From the cell containing the given text, extract its center point as (X, Y) coordinate. 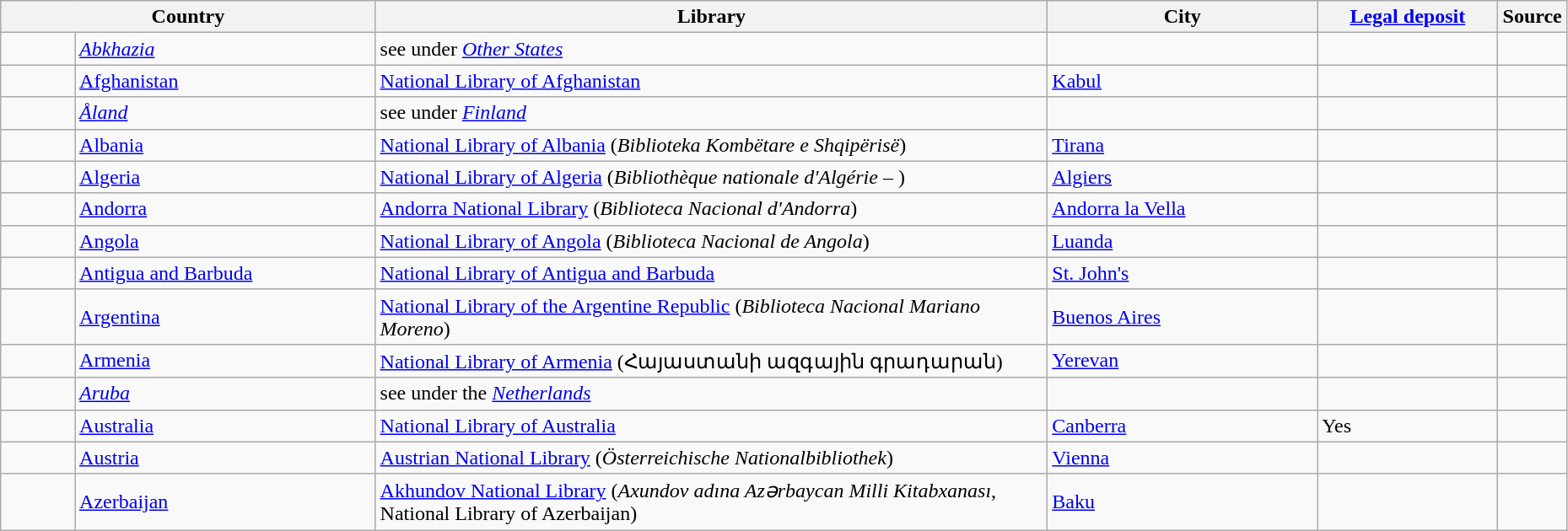
Andorra la Vella (1183, 209)
National Library of Antigua and Barbuda (712, 273)
Algeria (226, 177)
see under Other States (712, 49)
Austria (226, 458)
Algiers (1183, 177)
see under Finland (712, 113)
Country (188, 17)
Austrian National Library (Österreichische Nationalbibliothek) (712, 458)
National Library of Algeria (Bibliothèque nationale d'Algérie – ) (712, 177)
Canberra (1183, 426)
Library (712, 17)
Buenos Aires (1183, 317)
National Library of Angola (Biblioteca Nacional de Angola) (712, 241)
see under the Netherlands (712, 394)
National Library of Albania (Biblioteka Kombëtare e Shqipërisë) (712, 145)
Baku (1183, 502)
Luanda (1183, 241)
National Library of Afghanistan (712, 81)
National Library of Armenia (Հայաստանի ազգային գրադարան) (712, 361)
Azerbaijan (226, 502)
Armenia (226, 361)
Argentina (226, 317)
Kabul (1183, 81)
City (1183, 17)
Afghanistan (226, 81)
Yes (1408, 426)
St. John's (1183, 273)
Legal deposit (1408, 17)
Vienna (1183, 458)
Åland (226, 113)
Aruba (226, 394)
Albania (226, 145)
Source (1532, 17)
Australia (226, 426)
Angola (226, 241)
Andorra National Library (Biblioteca Nacional d'Andorra) (712, 209)
National Library of Australia (712, 426)
Akhundov National Library (Axundov adına Azərbaycan Milli Kitabxanası, National Library of Azerbaijan) (712, 502)
National Library of the Argentine Republic (Biblioteca Nacional Mariano Moreno) (712, 317)
Andorra (226, 209)
Yerevan (1183, 361)
Tirana (1183, 145)
Antigua and Barbuda (226, 273)
Abkhazia (226, 49)
